Determine the [x, y] coordinate at the center of the cell enclosing the given text.  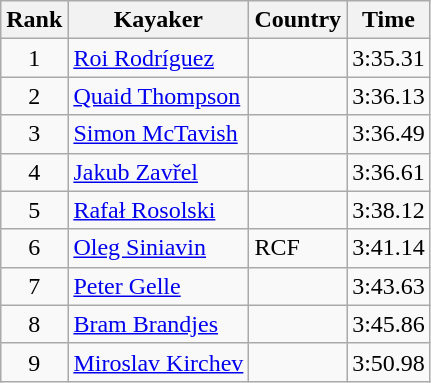
3:35.31 [389, 58]
Roi Rodríguez [158, 58]
3:43.63 [389, 286]
Jakub Zavřel [158, 172]
Rafał Rosolski [158, 210]
9 [34, 362]
3 [34, 134]
3:50.98 [389, 362]
5 [34, 210]
3:36.13 [389, 96]
Time [389, 20]
Rank [34, 20]
Miroslav Kirchev [158, 362]
2 [34, 96]
1 [34, 58]
3:41.14 [389, 248]
Oleg Siniavin [158, 248]
Quaid Thompson [158, 96]
7 [34, 286]
Country [298, 20]
4 [34, 172]
Bram Brandjes [158, 324]
3:36.61 [389, 172]
6 [34, 248]
3:38.12 [389, 210]
RCF [298, 248]
Simon McTavish [158, 134]
8 [34, 324]
Kayaker [158, 20]
Peter Gelle [158, 286]
3:36.49 [389, 134]
3:45.86 [389, 324]
